Capture the cell that displays the provided text and extract its [x, y] central coordinate. 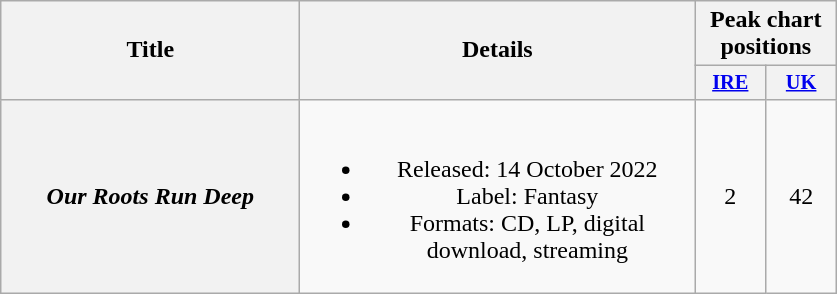
Our Roots Run Deep [150, 196]
Details [498, 50]
Released: 14 October 2022Label: FantasyFormats: CD, LP, digital download, streaming [498, 196]
IRE [730, 83]
UK [802, 83]
Peak chart positions [766, 34]
42 [802, 196]
Title [150, 50]
2 [730, 196]
